Extract the (x, y) coordinate from the center of the cell holding the provided text.  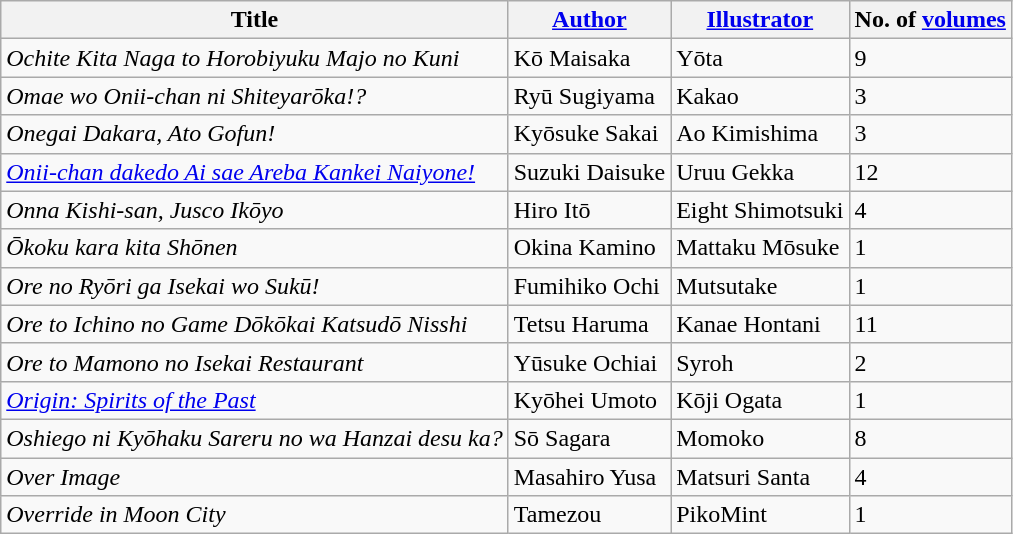
No. of volumes (930, 20)
Omae wo Onii-chan ni Shiteyarōka!? (254, 96)
PikoMint (760, 515)
Origin: Spirits of the Past (254, 400)
Kō Maisaka (589, 58)
Onii-chan dakedo Ai sae Areba Kankei Naiyone! (254, 172)
Suzuki Daisuke (589, 172)
Kōji Ogata (760, 400)
Ochite Kita Naga to Horobiyuku Majo no Kuni (254, 58)
Yūsuke Ochiai (589, 362)
Onna Kishi-san, Jusco Ikōyo (254, 210)
11 (930, 324)
9 (930, 58)
Kyōsuke Sakai (589, 134)
12 (930, 172)
Mattaku Mōsuke (760, 248)
2 (930, 362)
Matsuri Santa (760, 477)
Kanae Hontani (760, 324)
Ao Kimishima (760, 134)
Onegai Dakara, Ato Gofun! (254, 134)
Ōkoku kara kita Shōnen (254, 248)
Yōta (760, 58)
Ryū Sugiyama (589, 96)
Kyōhei Umoto (589, 400)
Masahiro Yusa (589, 477)
Ore no Ryōri ga Isekai wo Sukū! (254, 286)
Momoko (760, 438)
Ore to Ichino no Game Dōkōkai Katsudō Nisshi (254, 324)
Sō Sagara (589, 438)
Illustrator (760, 20)
Fumihiko Ochi (589, 286)
Over Image (254, 477)
Hiro Itō (589, 210)
Mutsutake (760, 286)
Tamezou (589, 515)
Uruu Gekka (760, 172)
Okina Kamino (589, 248)
8 (930, 438)
Syroh (760, 362)
Oshiego ni Kyōhaku Sareru no wa Hanzai desu ka? (254, 438)
Eight Shimotsuki (760, 210)
Override in Moon City (254, 515)
Title (254, 20)
Author (589, 20)
Ore to Mamono no Isekai Restaurant (254, 362)
Tetsu Haruma (589, 324)
Kakao (760, 96)
